Locate the cell with the specified text and output its [X, Y] center coordinate. 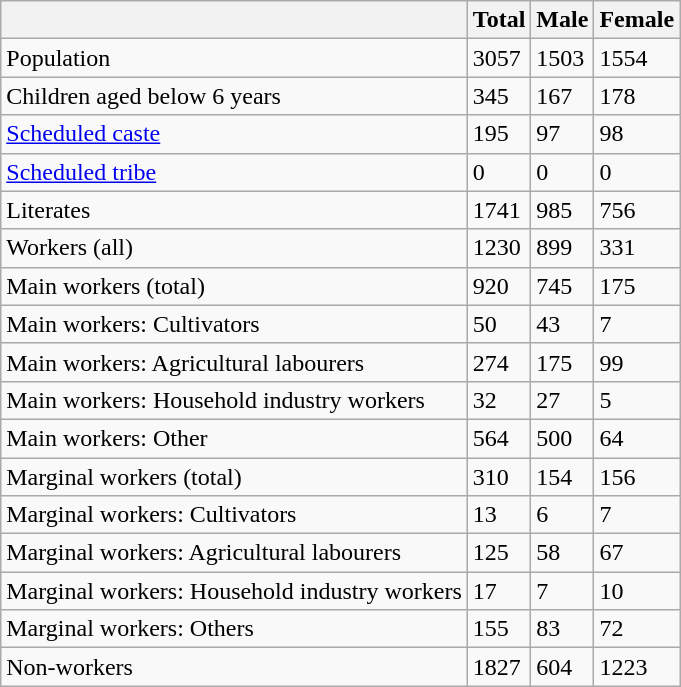
178 [637, 96]
899 [562, 248]
Main workers (total) [234, 286]
Main workers: Cultivators [234, 324]
756 [637, 210]
67 [637, 553]
98 [637, 134]
564 [499, 438]
167 [562, 96]
195 [499, 134]
1554 [637, 58]
Male [562, 20]
50 [499, 324]
83 [562, 629]
1741 [499, 210]
920 [499, 286]
1230 [499, 248]
Marginal workers: Household industry workers [234, 591]
64 [637, 438]
5 [637, 400]
500 [562, 438]
17 [499, 591]
Marginal workers: Cultivators [234, 515]
Workers (all) [234, 248]
Main workers: Other [234, 438]
Marginal workers (total) [234, 477]
3057 [499, 58]
32 [499, 400]
Main workers: Household industry workers [234, 400]
154 [562, 477]
155 [499, 629]
985 [562, 210]
Non-workers [234, 667]
Scheduled tribe [234, 172]
Population [234, 58]
72 [637, 629]
Scheduled caste [234, 134]
Marginal workers: Others [234, 629]
Marginal workers: Agricultural labourers [234, 553]
Literates [234, 210]
1503 [562, 58]
604 [562, 667]
125 [499, 553]
745 [562, 286]
156 [637, 477]
43 [562, 324]
13 [499, 515]
345 [499, 96]
6 [562, 515]
58 [562, 553]
Female [637, 20]
27 [562, 400]
331 [637, 248]
Total [499, 20]
1223 [637, 667]
97 [562, 134]
1827 [499, 667]
10 [637, 591]
274 [499, 362]
99 [637, 362]
310 [499, 477]
Children aged below 6 years [234, 96]
Main workers: Agricultural labourers [234, 362]
